Identify which cell holds the provided text, then report its [X, Y] central coordinate. 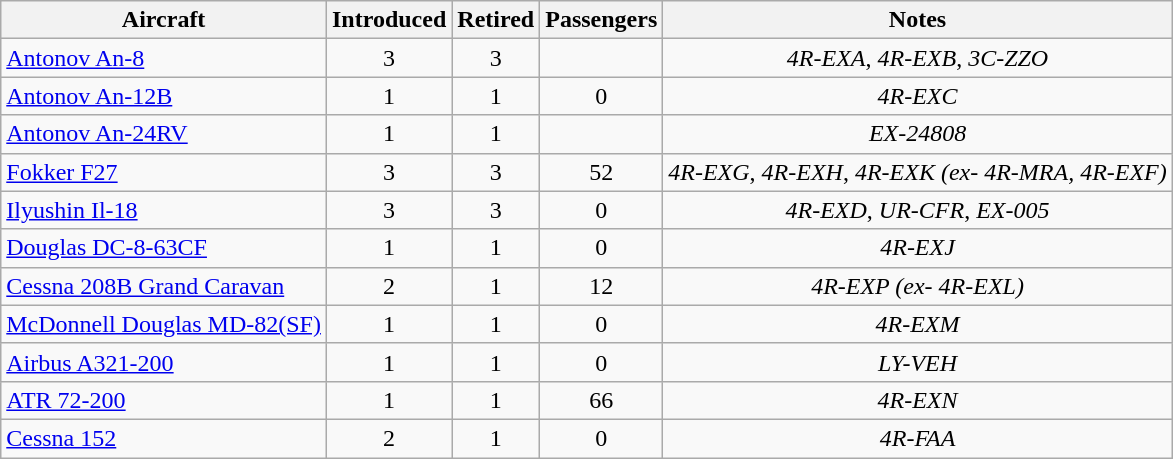
Aircraft [164, 20]
Antonov An-24RV [164, 134]
Notes [918, 20]
66 [602, 400]
12 [602, 286]
4R-EXN [918, 400]
LY-VEH [918, 362]
4R-EXM [918, 324]
ATR 72-200 [164, 400]
Passengers [602, 20]
4R-EXJ [918, 248]
Douglas DC-8-63CF [164, 248]
4R-EXA, 4R-EXB, 3C-ZZO [918, 58]
McDonnell Douglas MD-82(SF) [164, 324]
4R-FAA [918, 438]
Cessna 152 [164, 438]
Cessna 208B Grand Caravan [164, 286]
Antonov An-12B [164, 96]
EX-24808 [918, 134]
4R-EXP (ex- 4R-EXL) [918, 286]
4R-EXG, 4R-EXH, 4R-EXK (ex- 4R-MRA, 4R-EXF) [918, 172]
52 [602, 172]
Ilyushin Il-18 [164, 210]
Antonov An-8 [164, 58]
Fokker F27 [164, 172]
Airbus A321-200 [164, 362]
Retired [496, 20]
4R-EXC [918, 96]
4R-EXD, UR-CFR, EX-005 [918, 210]
Introduced [388, 20]
